For the text-containing cell, return its midpoint in [x, y] coordinate format. 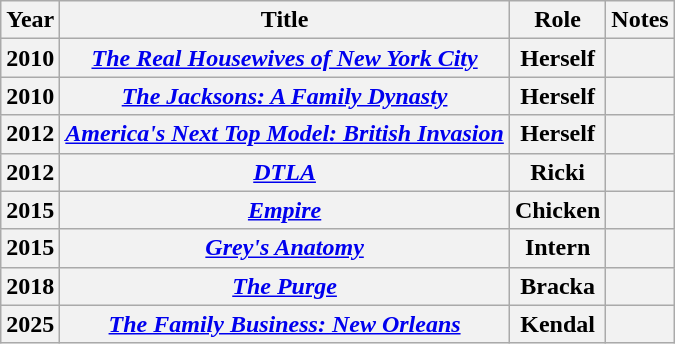
The Purge [285, 286]
Grey's Anatomy [285, 248]
Title [285, 20]
Year [30, 20]
The Family Business: New Orleans [285, 324]
The Real Housewives of New York City [285, 58]
Empire [285, 210]
Ricki [557, 172]
America's Next Top Model: British Invasion [285, 134]
The Jacksons: A Family Dynasty [285, 96]
2025 [30, 324]
DTLA [285, 172]
2018 [30, 286]
Bracka [557, 286]
Chicken [557, 210]
Notes [640, 20]
Role [557, 20]
Kendal [557, 324]
Intern [557, 248]
